Find where the given text appears and provide that cell's center as (X, Y) coordinate. 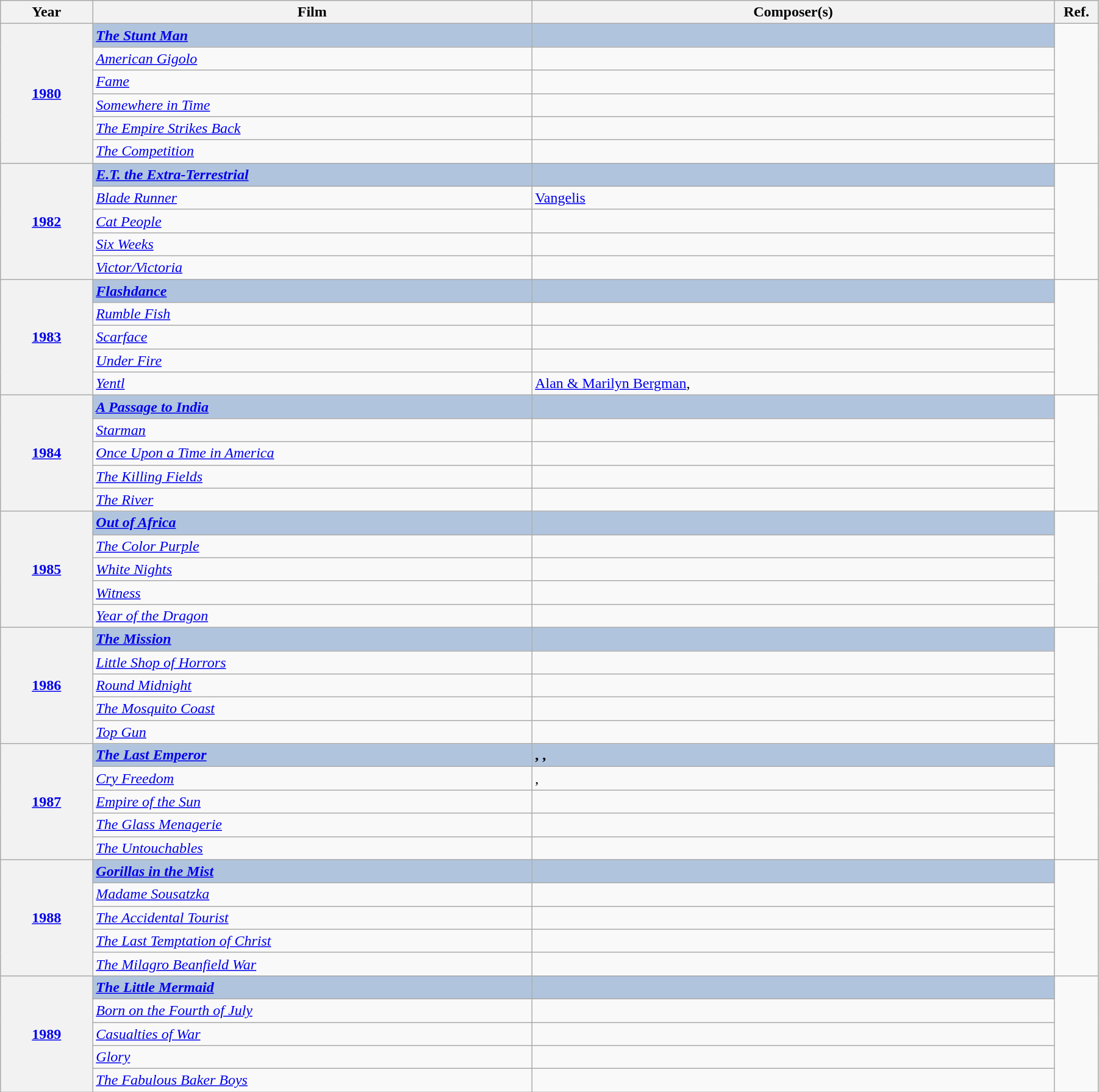
Scarface (312, 337)
1984 (46, 453)
Year (46, 12)
Composer(s) (793, 12)
Madame Sousatzka (312, 894)
Film (312, 12)
The Color Purple (312, 546)
Cry Freedom (312, 778)
Yentl (312, 384)
Gorillas in the Mist (312, 871)
The Killing Fields (312, 476)
The Glass Menagerie (312, 825)
The Last Emperor (312, 755)
, (793, 778)
The Little Mermaid (312, 987)
The Mosquito Coast (312, 709)
The Untouchables (312, 848)
Little Shop of Horrors (312, 662)
Fame (312, 82)
Blade Runner (312, 198)
The Competition (312, 151)
Round Midnight (312, 686)
The Milagro Beanfield War (312, 964)
The Accidental Tourist (312, 918)
Glory (312, 1057)
1989 (46, 1033)
The Mission (312, 639)
Year of the Dragon (312, 616)
Victor/Victoria (312, 267)
Somewhere in Time (312, 105)
Flashdance (312, 291)
The Fabulous Baker Boys (312, 1080)
1987 (46, 802)
American Gigolo (312, 59)
Ref. (1076, 12)
1986 (46, 685)
Six Weeks (312, 244)
Once Upon a Time in America (312, 453)
E.T. the Extra-Terrestrial (312, 174)
Rumble Fish (312, 314)
Witness (312, 592)
1988 (46, 918)
Born on the Fourth of July (312, 1010)
Alan & Marilyn Bergman, (793, 384)
Out of Africa (312, 523)
The Stunt Man (312, 35)
1980 (46, 93)
, , (793, 755)
Starman (312, 430)
The Last Temptation of Christ (312, 941)
Cat People (312, 221)
1982 (46, 221)
Under Fire (312, 361)
Vangelis (793, 198)
Top Gun (312, 732)
White Nights (312, 569)
Empire of the Sun (312, 802)
The River (312, 500)
1983 (46, 337)
The Empire Strikes Back (312, 128)
Casualties of War (312, 1034)
A Passage to India (312, 407)
1985 (46, 569)
